Locate the cell with the specified text and output its [x, y] center coordinate. 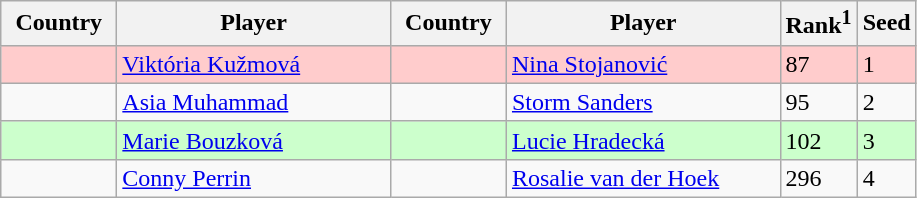
Rosalie van der Hoek [643, 178]
Asia Muhammad [254, 102]
3 [886, 140]
95 [818, 102]
Conny Perrin [254, 178]
Rank1 [818, 24]
4 [886, 178]
296 [818, 178]
Marie Bouzková [254, 140]
1 [886, 64]
87 [818, 64]
102 [818, 140]
Seed [886, 24]
Lucie Hradecká [643, 140]
Nina Stojanović [643, 64]
Viktória Kužmová [254, 64]
2 [886, 102]
Storm Sanders [643, 102]
